Extract the [X, Y] coordinate from the center of the cell holding the provided text.  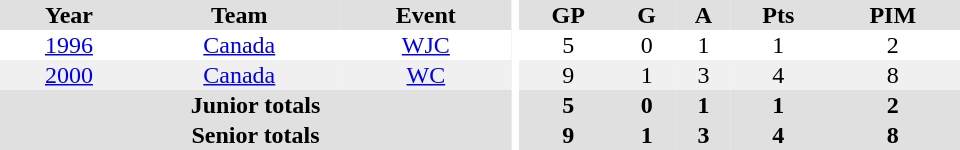
GP [568, 15]
2000 [69, 75]
WC [426, 75]
WJC [426, 45]
Senior totals [256, 135]
Team [240, 15]
G [646, 15]
Year [69, 15]
PIM [893, 15]
Event [426, 15]
A [704, 15]
Pts [778, 15]
Junior totals [256, 105]
1996 [69, 45]
